Search for the cell housing the specified text and yield its (X, Y) center coordinate. 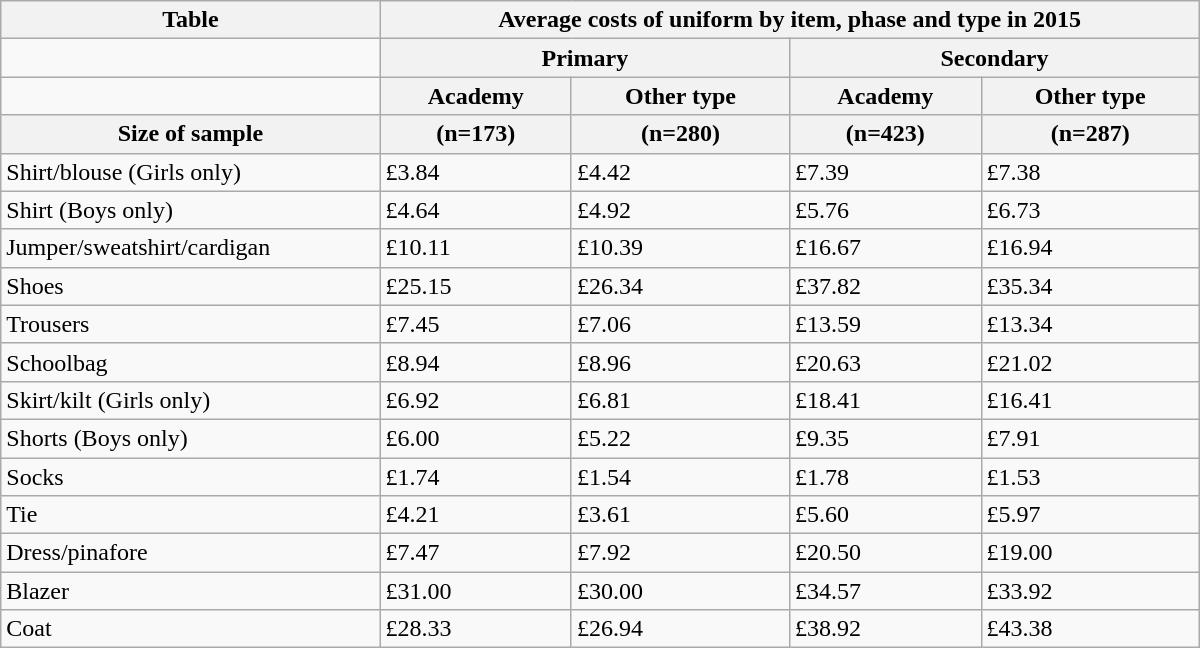
£38.92 (886, 629)
£33.92 (1090, 591)
£21.02 (1090, 362)
£7.47 (476, 553)
£5.76 (886, 210)
£18.41 (886, 400)
£4.92 (680, 210)
Size of sample (190, 134)
£7.91 (1090, 438)
£25.15 (476, 286)
£28.33 (476, 629)
£8.94 (476, 362)
Shoes (190, 286)
Dress/pinafore (190, 553)
£26.94 (680, 629)
£31.00 (476, 591)
Jumper/sweatshirt/cardigan (190, 248)
£10.39 (680, 248)
£9.35 (886, 438)
£13.59 (886, 324)
£30.00 (680, 591)
Blazer (190, 591)
Schoolbag (190, 362)
£1.53 (1090, 477)
£6.92 (476, 400)
£26.34 (680, 286)
Average costs of uniform by item, phase and type in 2015 (790, 20)
Trousers (190, 324)
£8.96 (680, 362)
£5.60 (886, 515)
£20.50 (886, 553)
£34.57 (886, 591)
(n=173) (476, 134)
£4.21 (476, 515)
£16.41 (1090, 400)
£37.82 (886, 286)
£7.39 (886, 172)
£1.78 (886, 477)
Secondary (995, 58)
Coat (190, 629)
Shirt (Boys only) (190, 210)
£1.74 (476, 477)
Shorts (Boys only) (190, 438)
£43.38 (1090, 629)
£1.54 (680, 477)
£13.34 (1090, 324)
£6.81 (680, 400)
Tie (190, 515)
£10.11 (476, 248)
Primary (585, 58)
£7.38 (1090, 172)
£5.97 (1090, 515)
(n=423) (886, 134)
(n=287) (1090, 134)
£20.63 (886, 362)
£16.67 (886, 248)
Table (190, 20)
£3.84 (476, 172)
£19.00 (1090, 553)
Socks (190, 477)
£7.06 (680, 324)
£4.42 (680, 172)
£7.92 (680, 553)
£7.45 (476, 324)
£3.61 (680, 515)
Shirt/blouse (Girls only) (190, 172)
£35.34 (1090, 286)
£16.94 (1090, 248)
Skirt/kilt (Girls only) (190, 400)
(n=280) (680, 134)
£6.73 (1090, 210)
£5.22 (680, 438)
£4.64 (476, 210)
£6.00 (476, 438)
